Scan for the cell matching the given text and deliver its (x, y) coordinate at center. 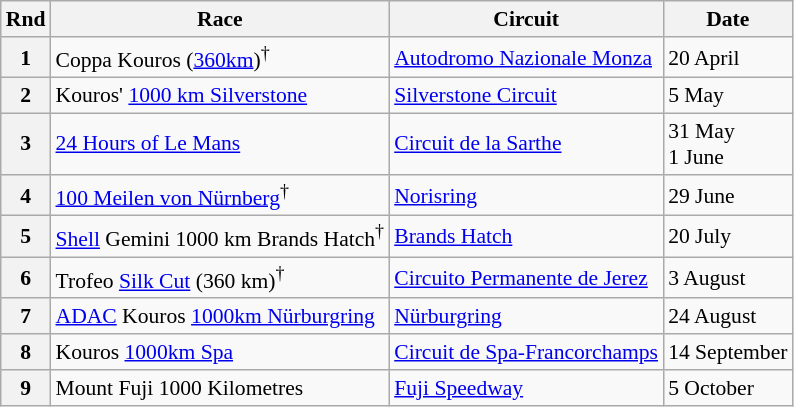
Shell Gemini 1000 km Brands Hatch† (220, 236)
Kouros' 1000 km Silverstone (220, 96)
7 (26, 317)
Circuito Permanente de Jerez (526, 278)
5 May (728, 96)
Nürburgring (526, 317)
100 Meilen von Nürnberg† (220, 196)
Autodromo Nazionale Monza (526, 58)
Silverstone Circuit (526, 96)
1 (26, 58)
Mount Fuji 1000 Kilometres (220, 388)
Date (728, 19)
Brands Hatch (526, 236)
6 (26, 278)
14 September (728, 352)
5 (26, 236)
20 July (728, 236)
20 April (728, 58)
Circuit de la Sarthe (526, 144)
Norisring (526, 196)
24 Hours of Le Mans (220, 144)
31 May1 June (728, 144)
Rnd (26, 19)
5 October (728, 388)
Circuit de Spa-Francorchamps (526, 352)
24 August (728, 317)
Race (220, 19)
ADAC Kouros 1000km Nürburgring (220, 317)
3 August (728, 278)
3 (26, 144)
29 June (728, 196)
9 (26, 388)
Circuit (526, 19)
Fuji Speedway (526, 388)
Trofeo Silk Cut (360 km)† (220, 278)
4 (26, 196)
Coppa Kouros (360km)† (220, 58)
2 (26, 96)
Kouros 1000km Spa (220, 352)
8 (26, 352)
